Search for the cell housing the specified text and yield its (X, Y) center coordinate. 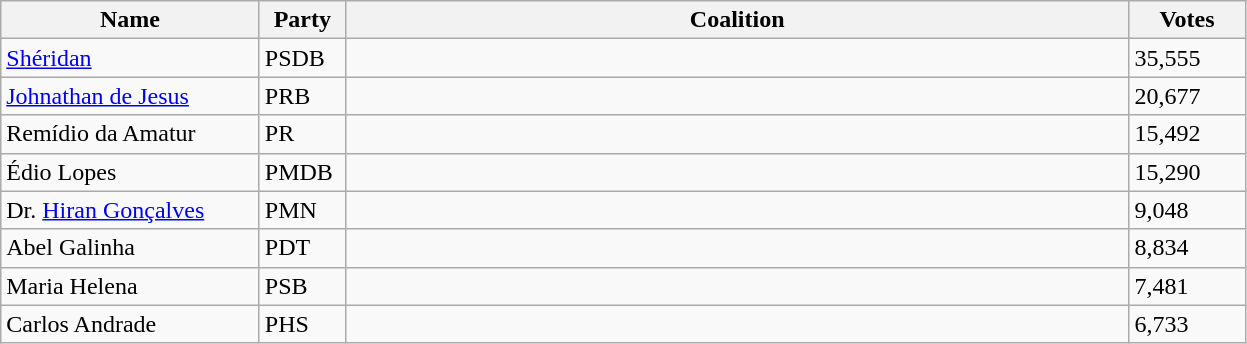
PMN (302, 210)
7,481 (1187, 286)
Coalition (737, 20)
15,290 (1187, 172)
Party (302, 20)
8,834 (1187, 248)
35,555 (1187, 58)
PMDB (302, 172)
PRB (302, 96)
9,048 (1187, 210)
PDT (302, 248)
Remídio da Amatur (130, 134)
Carlos Andrade (130, 324)
PR (302, 134)
PSB (302, 286)
Maria Helena (130, 286)
Abel Galinha (130, 248)
PHS (302, 324)
15,492 (1187, 134)
Name (130, 20)
Shéridan (130, 58)
Johnathan de Jesus (130, 96)
Édio Lopes (130, 172)
Votes (1187, 20)
6,733 (1187, 324)
20,677 (1187, 96)
Dr. Hiran Gonçalves (130, 210)
PSDB (302, 58)
